Pinpoint the cell where the given text exists, returning its [x, y] midpoint coordinate. 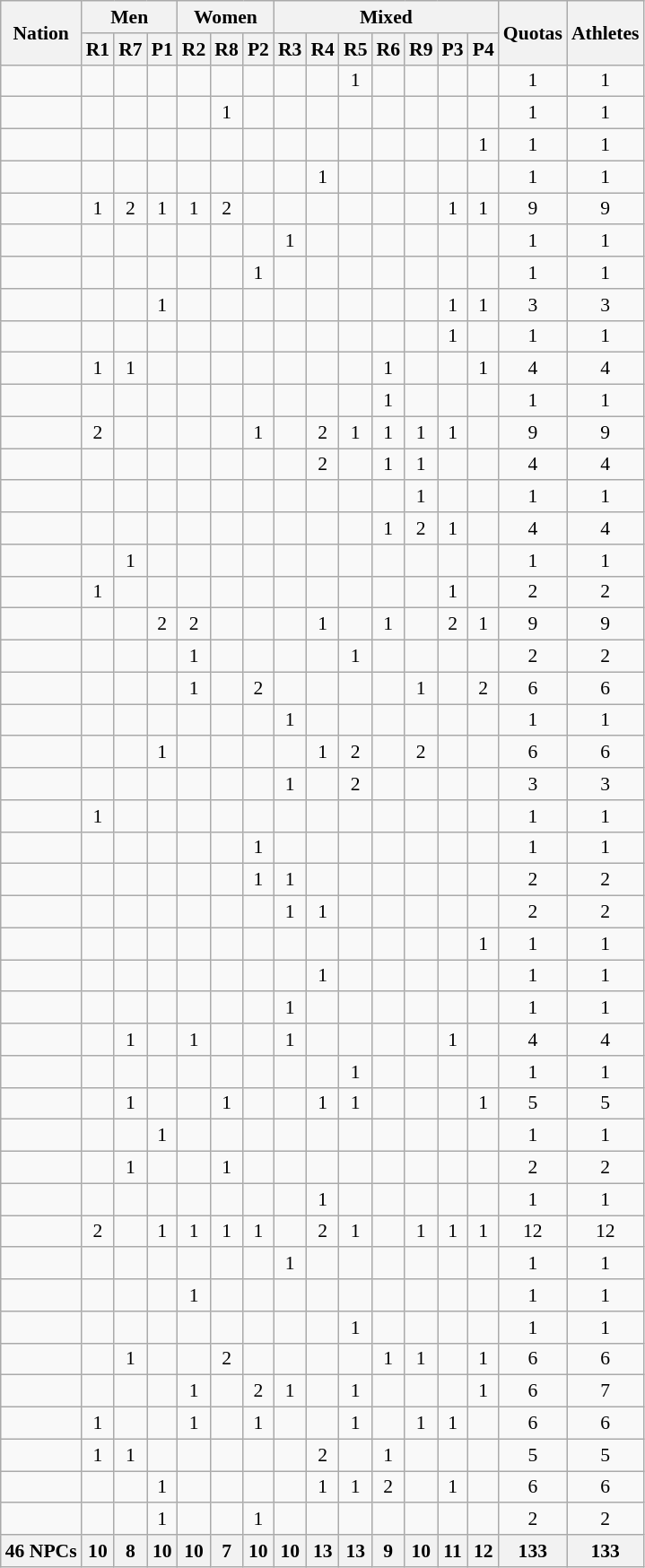
P4 [484, 49]
R5 [355, 49]
R9 [422, 49]
11 [453, 1551]
8 [131, 1551]
R7 [131, 49]
Mixed [386, 17]
R6 [388, 49]
Nation [41, 32]
R2 [194, 49]
Women [226, 17]
Men [129, 17]
R3 [291, 49]
Quotas [533, 32]
R8 [226, 49]
46 NPCs [41, 1551]
P3 [453, 49]
P2 [258, 49]
Athletes [606, 32]
R1 [99, 49]
R4 [323, 49]
P1 [162, 49]
